Scan for the cell matching the given text and deliver its [X, Y] coordinate at center. 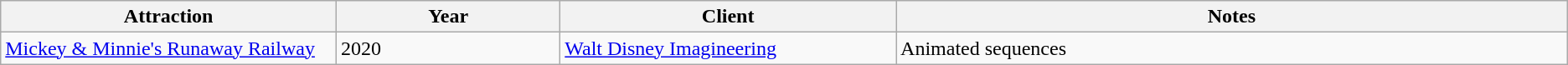
Client [729, 17]
Notes [1232, 17]
Mickey & Minnie's Runaway Railway [169, 48]
Attraction [169, 17]
Walt Disney Imagineering [729, 48]
Animated sequences [1232, 48]
2020 [449, 48]
Year [449, 17]
